Identify which cell holds the provided text, then report its (x, y) central coordinate. 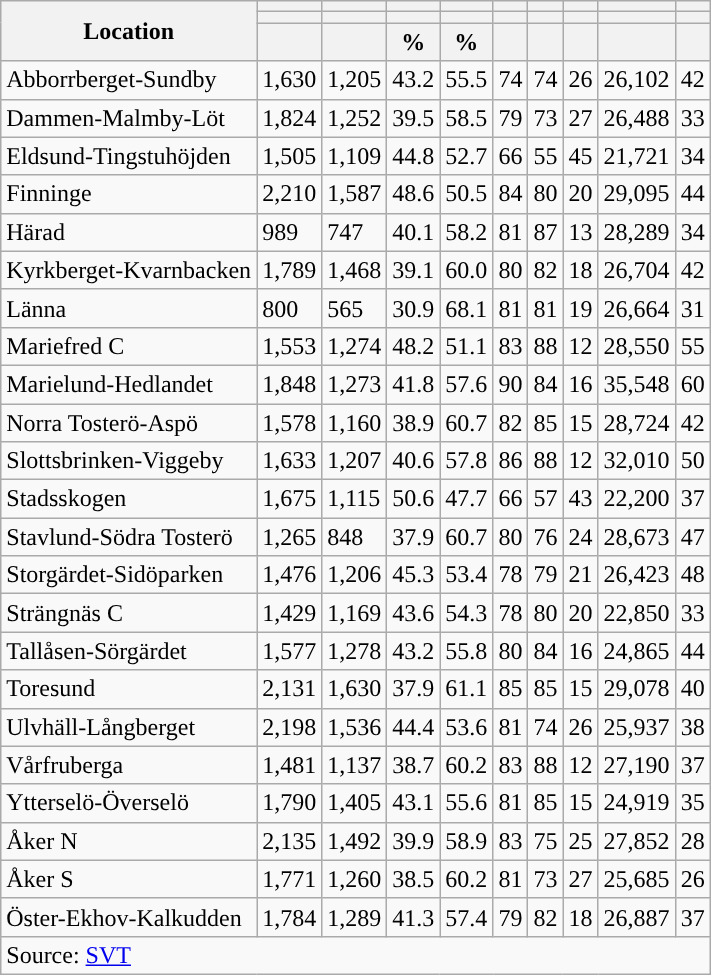
26,664 (636, 308)
1,169 (354, 613)
800 (290, 308)
32,010 (636, 461)
1,405 (354, 803)
48 (692, 575)
Slottsbrinken-Viggeby (129, 461)
53.4 (466, 575)
Toresund (129, 689)
1,274 (354, 346)
45.3 (414, 575)
19 (580, 308)
1,278 (354, 651)
25 (580, 841)
43 (580, 499)
1,205 (354, 80)
1,109 (354, 156)
75 (546, 841)
44.8 (414, 156)
51.1 (466, 346)
35 (692, 803)
1,481 (290, 765)
2,198 (290, 727)
Abborrberget-Sundby (129, 80)
Kyrkberget-Kvarnbacken (129, 270)
Vårfruberga (129, 765)
43.1 (414, 803)
1,771 (290, 879)
848 (354, 537)
1,476 (290, 575)
565 (354, 308)
90 (510, 384)
24,865 (636, 651)
22,200 (636, 499)
1,633 (290, 461)
Dammen-Malmby-Löt (129, 118)
29,078 (636, 689)
25,685 (636, 879)
26,488 (636, 118)
68.1 (466, 308)
1,553 (290, 346)
57 (546, 499)
40 (692, 689)
30.9 (414, 308)
60.0 (466, 270)
1,207 (354, 461)
39.9 (414, 841)
1,790 (290, 803)
41.8 (414, 384)
989 (290, 232)
Finninge (129, 194)
Åker S (129, 879)
1,137 (354, 765)
86 (510, 461)
Ytterselö-Överselö (129, 803)
1,289 (354, 917)
25,937 (636, 727)
58.2 (466, 232)
50.5 (466, 194)
61.1 (466, 689)
44.4 (414, 727)
26,887 (636, 917)
48.2 (414, 346)
43.6 (414, 613)
13 (580, 232)
41.3 (414, 917)
28,724 (636, 423)
1,265 (290, 537)
1,675 (290, 499)
28 (692, 841)
Norra Tosterö-Aspö (129, 423)
39.5 (414, 118)
48.6 (414, 194)
57.6 (466, 384)
1,784 (290, 917)
38.7 (414, 765)
47 (692, 537)
24,919 (636, 803)
55.5 (466, 80)
Tallåsen-Sörgärdet (129, 651)
Strängnäs C (129, 613)
1,273 (354, 384)
26,102 (636, 80)
1,260 (354, 879)
26,423 (636, 575)
1,468 (354, 270)
58.9 (466, 841)
1,578 (290, 423)
Location (129, 31)
26,704 (636, 270)
39.1 (414, 270)
1,492 (354, 841)
54.3 (466, 613)
60 (692, 384)
87 (546, 232)
21,721 (636, 156)
1,206 (354, 575)
Öster-Ekhov-Kalkudden (129, 917)
27,852 (636, 841)
747 (354, 232)
2,135 (290, 841)
55.6 (466, 803)
1,848 (290, 384)
1,505 (290, 156)
Ulvhäll-Långberget (129, 727)
58.5 (466, 118)
Länna (129, 308)
Stadsskogen (129, 499)
Source: SVT (356, 955)
57.4 (466, 917)
53.6 (466, 727)
55.8 (466, 651)
57.8 (466, 461)
38.9 (414, 423)
28,289 (636, 232)
76 (546, 537)
27,190 (636, 765)
1,160 (354, 423)
2,131 (290, 689)
1,789 (290, 270)
24 (580, 537)
31 (692, 308)
38.5 (414, 879)
28,550 (636, 346)
40.1 (414, 232)
Mariefred C (129, 346)
47.7 (466, 499)
52.7 (466, 156)
1,252 (354, 118)
Härad (129, 232)
2,210 (290, 194)
Storgärdet-Sidöparken (129, 575)
1,587 (354, 194)
1,577 (290, 651)
40.6 (414, 461)
35,548 (636, 384)
1,429 (290, 613)
1,115 (354, 499)
45 (580, 156)
29,095 (636, 194)
Åker N (129, 841)
21 (580, 575)
22,850 (636, 613)
Stavlund-Södra Tosterö (129, 537)
50 (692, 461)
1,824 (290, 118)
28,673 (636, 537)
1,536 (354, 727)
Marielund-Hedlandet (129, 384)
38 (692, 727)
Eldsund-Tingstuhöjden (129, 156)
50.6 (414, 499)
